Extract the [x, y] coordinate from the center of the cell holding the provided text.  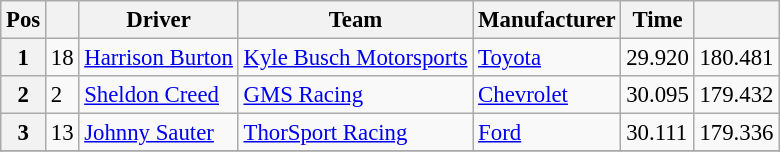
Manufacturer [547, 20]
179.432 [736, 95]
Toyota [547, 58]
179.336 [736, 133]
1 [24, 58]
29.920 [658, 58]
Chevrolet [547, 95]
3 [24, 133]
Ford [547, 133]
30.111 [658, 133]
Driver [158, 20]
ThorSport Racing [356, 133]
30.095 [658, 95]
Team [356, 20]
Time [658, 20]
Pos [24, 20]
Harrison Burton [158, 58]
13 [62, 133]
Sheldon Creed [158, 95]
Johnny Sauter [158, 133]
Kyle Busch Motorsports [356, 58]
180.481 [736, 58]
18 [62, 58]
GMS Racing [356, 95]
